For the text-containing cell, return its midpoint in (x, y) coordinate format. 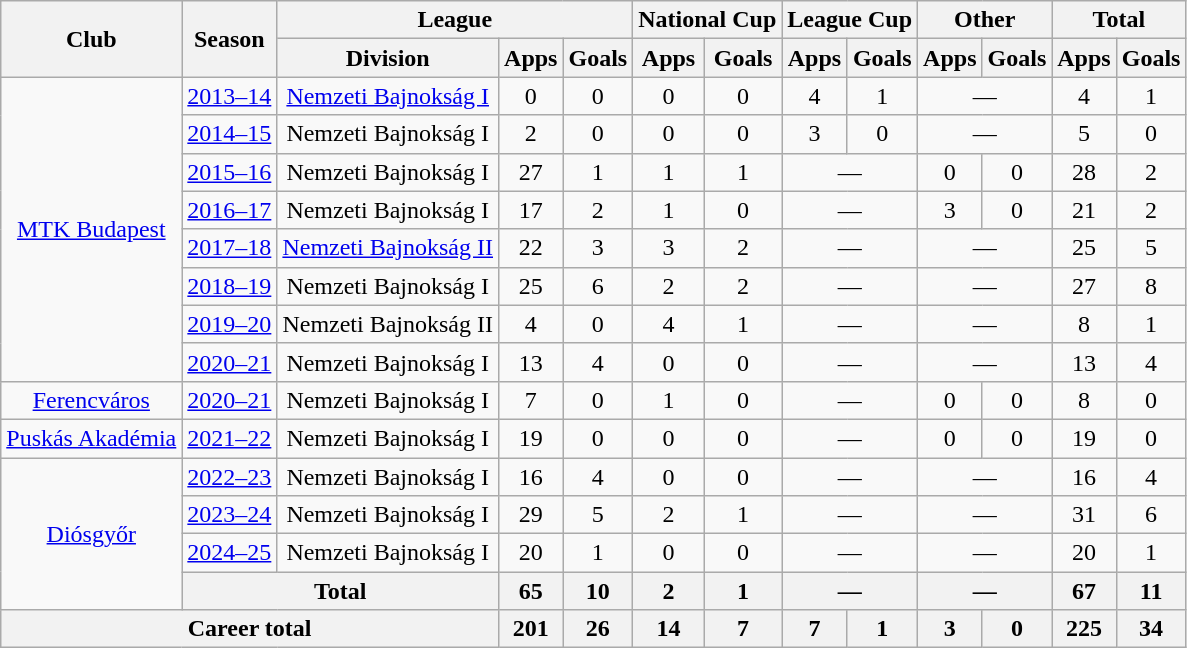
Diósgyőr (92, 534)
26 (598, 629)
Other (985, 20)
2016–17 (230, 210)
2018–19 (230, 286)
Division (388, 58)
11 (1151, 591)
2024–25 (230, 553)
65 (531, 591)
10 (598, 591)
67 (1084, 591)
Ferencváros (92, 400)
2017–18 (230, 248)
MTK Budapest (92, 229)
14 (669, 629)
201 (531, 629)
29 (531, 515)
2015–16 (230, 172)
Puskás Akadémia (92, 438)
2014–15 (230, 134)
17 (531, 210)
2021–22 (230, 438)
28 (1084, 172)
34 (1151, 629)
2019–20 (230, 324)
Club (92, 39)
21 (1084, 210)
League Cup (850, 20)
2022–23 (230, 477)
31 (1084, 515)
Career total (250, 629)
Season (230, 39)
2023–24 (230, 515)
22 (531, 248)
2013–14 (230, 96)
225 (1084, 629)
National Cup (708, 20)
League (455, 20)
